Return the (X, Y) coordinate for the center point of the cell that contains the specified text.  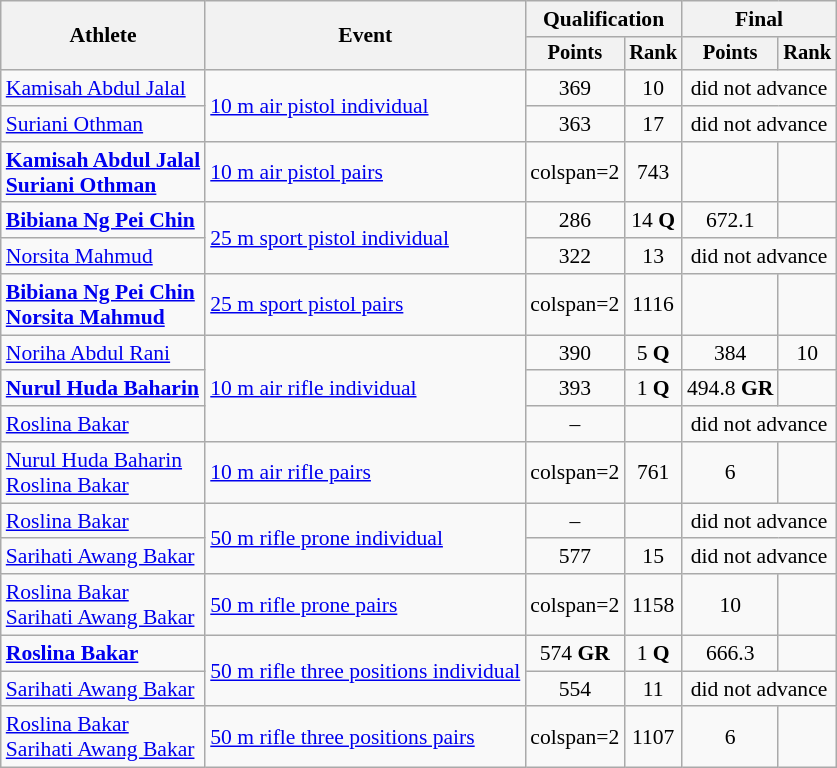
10 m air rifle pairs (365, 472)
Bibiana Ng Pei Chin (103, 221)
17 (653, 124)
322 (574, 256)
Final (759, 19)
15 (653, 557)
393 (574, 389)
25 m sport pistol pairs (365, 304)
50 m rifle prone pairs (365, 604)
11 (653, 689)
Event (365, 36)
Nurul Huda BaharinRoslina Bakar (103, 472)
50 m rifle three positions pairs (365, 738)
Qualification (604, 19)
1107 (653, 738)
1116 (653, 304)
13 (653, 256)
672.1 (730, 221)
Norsita Mahmud (103, 256)
Kamisah Abdul JalalSuriani Othman (103, 172)
50 m rifle prone individual (365, 538)
50 m rifle three positions individual (365, 672)
554 (574, 689)
761 (653, 472)
Suriani Othman (103, 124)
Nurul Huda Baharin (103, 389)
363 (574, 124)
390 (574, 353)
14 Q (653, 221)
577 (574, 557)
Bibiana Ng Pei ChinNorsita Mahmud (103, 304)
10 m air rifle individual (365, 388)
Athlete (103, 36)
666.3 (730, 654)
Noriha Abdul Rani (103, 353)
25 m sport pistol individual (365, 238)
574 GR (574, 654)
286 (574, 221)
10 m air pistol individual (365, 106)
10 m air pistol pairs (365, 172)
743 (653, 172)
384 (730, 353)
369 (574, 88)
Kamisah Abdul Jalal (103, 88)
1158 (653, 604)
494.8 GR (730, 389)
5 Q (653, 353)
